Scan for the cell matching the given text and deliver its (X, Y) coordinate at center. 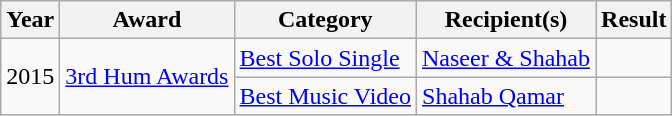
Best Solo Single (326, 58)
Award (147, 20)
Recipient(s) (506, 20)
Shahab Qamar (506, 96)
Result (634, 20)
Best Music Video (326, 96)
Naseer & Shahab (506, 58)
3rd Hum Awards (147, 77)
2015 (30, 77)
Category (326, 20)
Year (30, 20)
